Identify which cell holds the provided text, then report its [X, Y] central coordinate. 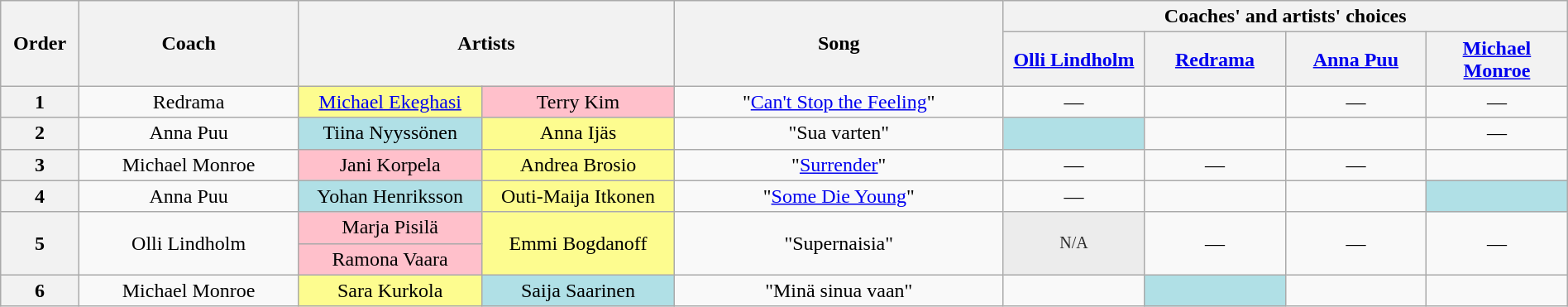
Artists [486, 43]
Coaches' and artists' choices [1285, 17]
Michael Ekeghasi [390, 102]
Jani Korpela [390, 165]
Song [839, 43]
2 [40, 133]
"Minä sinua vaan" [839, 290]
5 [40, 243]
Sara Kurkola [390, 290]
Saija Saarinen [579, 290]
"Some Die Young" [839, 196]
6 [40, 290]
Outi-Maija Itkonen [579, 196]
Yohan Henriksson [390, 196]
3 [40, 165]
Marja Pisilä [390, 228]
"Sua varten" [839, 133]
Andrea Brosio [579, 165]
"Supernaisia" [839, 243]
Terry Kim [579, 102]
Emmi Bogdanoff [579, 243]
"Surrender" [839, 165]
Ramona Vaara [390, 259]
N/A [1073, 243]
Coach [189, 43]
Order [40, 43]
Tiina Nyyssönen [390, 133]
Anna Ijäs [579, 133]
1 [40, 102]
4 [40, 196]
"Can't Stop the Feeling" [839, 102]
